Scan for the cell matching the given text and deliver its [X, Y] coordinate at center. 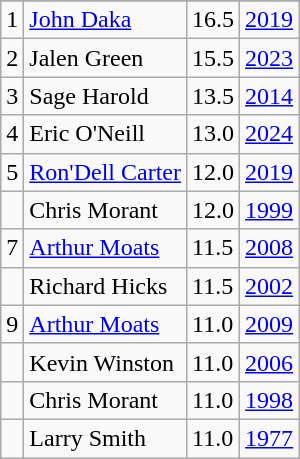
3 [12, 96]
John Daka [106, 20]
2002 [270, 286]
2008 [270, 248]
1 [12, 20]
Larry Smith [106, 438]
2014 [270, 96]
7 [12, 248]
Ron'Dell Carter [106, 172]
Richard Hicks [106, 286]
13.0 [212, 134]
5 [12, 172]
Kevin Winston [106, 362]
13.5 [212, 96]
Jalen Green [106, 58]
9 [12, 324]
2006 [270, 362]
15.5 [212, 58]
Eric O'Neill [106, 134]
16.5 [212, 20]
1998 [270, 400]
1999 [270, 210]
1977 [270, 438]
2009 [270, 324]
2023 [270, 58]
4 [12, 134]
2 [12, 58]
Sage Harold [106, 96]
2024 [270, 134]
